Scan for the cell matching the given text and deliver its [X, Y] coordinate at center. 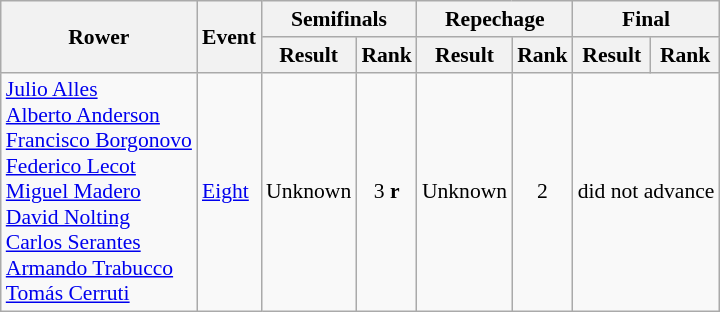
2 [542, 192]
3 r [386, 192]
Julio Alles Alberto Anderson Francisco Borgonovo Federico Lecot Miguel Madero David Nolting Carlos Serantes Armando Trabucco Tomás Cerruti [99, 192]
Eight [229, 192]
did not advance [646, 192]
Semifinals [339, 19]
Final [646, 19]
Rower [99, 36]
Repechage [495, 19]
Event [229, 36]
